Capture the cell that displays the provided text and extract its (x, y) central coordinate. 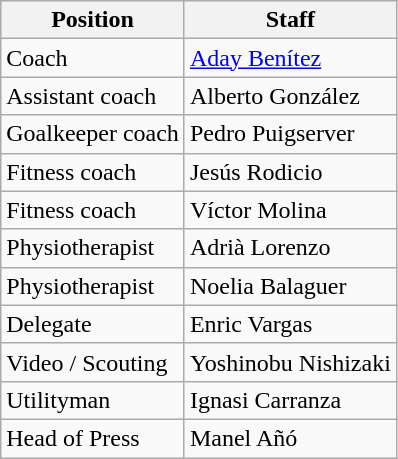
Position (93, 20)
Goalkeeper coach (93, 134)
Yoshinobu Nishizaki (290, 362)
Alberto González (290, 96)
Ignasi Carranza (290, 400)
Delegate (93, 324)
Assistant coach (93, 96)
Staff (290, 20)
Víctor Molina (290, 210)
Enric Vargas (290, 324)
Noelia Balaguer (290, 286)
Jesús Rodicio (290, 172)
Head of Press (93, 438)
Pedro Puigserver (290, 134)
Coach (93, 58)
Video / Scouting (93, 362)
Manel Añó (290, 438)
Adrià Lorenzo (290, 248)
Aday Benítez (290, 58)
Utilityman (93, 400)
